Output the (X, Y) coordinate of the center of the cell containing the given text.  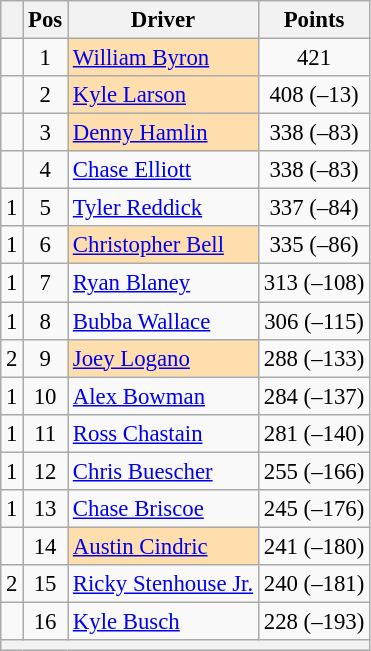
Joey Logano (164, 358)
15 (46, 584)
Alex Bowman (164, 396)
Chris Buescher (164, 471)
5 (46, 208)
6 (46, 245)
228 (–193) (314, 621)
Chase Briscoe (164, 509)
14 (46, 546)
306 (–115) (314, 321)
7 (46, 283)
Pos (46, 20)
240 (–181) (314, 584)
335 (–86) (314, 245)
281 (–140) (314, 433)
Tyler Reddick (164, 208)
Points (314, 20)
421 (314, 58)
408 (–13) (314, 95)
Kyle Busch (164, 621)
313 (–108) (314, 283)
11 (46, 433)
337 (–84) (314, 208)
284 (–137) (314, 396)
Chase Elliott (164, 170)
12 (46, 471)
16 (46, 621)
Driver (164, 20)
Ryan Blaney (164, 283)
241 (–180) (314, 546)
Ross Chastain (164, 433)
255 (–166) (314, 471)
Kyle Larson (164, 95)
4 (46, 170)
288 (–133) (314, 358)
8 (46, 321)
245 (–176) (314, 509)
3 (46, 133)
9 (46, 358)
Bubba Wallace (164, 321)
William Byron (164, 58)
Christopher Bell (164, 245)
Denny Hamlin (164, 133)
10 (46, 396)
Ricky Stenhouse Jr. (164, 584)
Austin Cindric (164, 546)
13 (46, 509)
